Search for the cell housing the specified text and yield its (x, y) center coordinate. 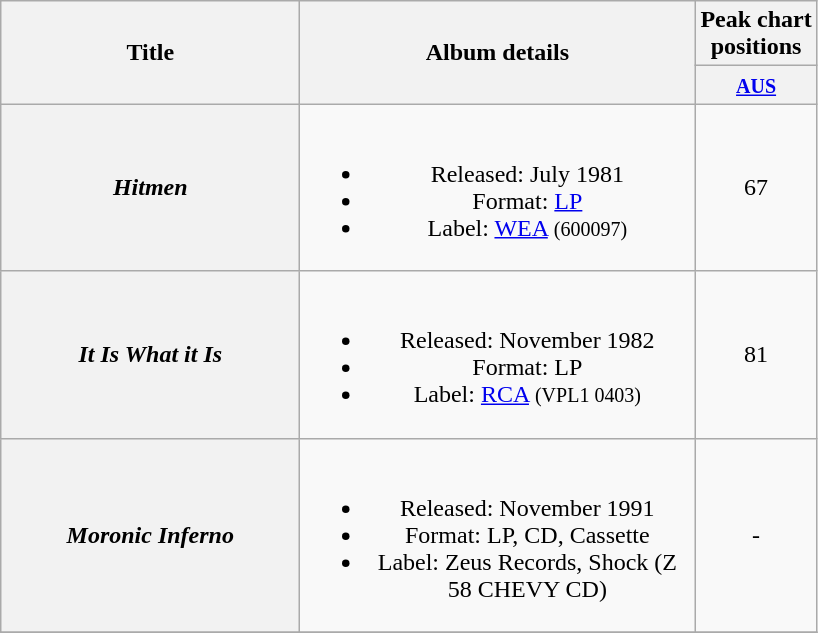
Hitmen (150, 188)
Album details (498, 52)
81 (756, 354)
- (756, 535)
AUS (756, 85)
Title (150, 52)
It Is What it Is (150, 354)
67 (756, 188)
Moronic Inferno (150, 535)
Released: July 1981Format: LPLabel: WEA (600097) (498, 188)
Peak chartpositions (756, 34)
Released: November 1982Format: LPLabel: RCA (VPL1 0403) (498, 354)
Released: November 1991Format: LP, CD, CassetteLabel: Zeus Records, Shock (Z 58 CHEVY CD) (498, 535)
